Extract the (x, y) coordinate from the center of the cell holding the provided text.  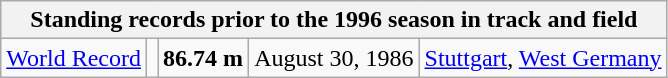
World Record (74, 58)
Standing records prior to the 1996 season in track and field (334, 20)
86.74 m (204, 58)
August 30, 1986 (334, 58)
Stuttgart, West Germany (543, 58)
